Scan for the cell matching the given text and deliver its [x, y] coordinate at center. 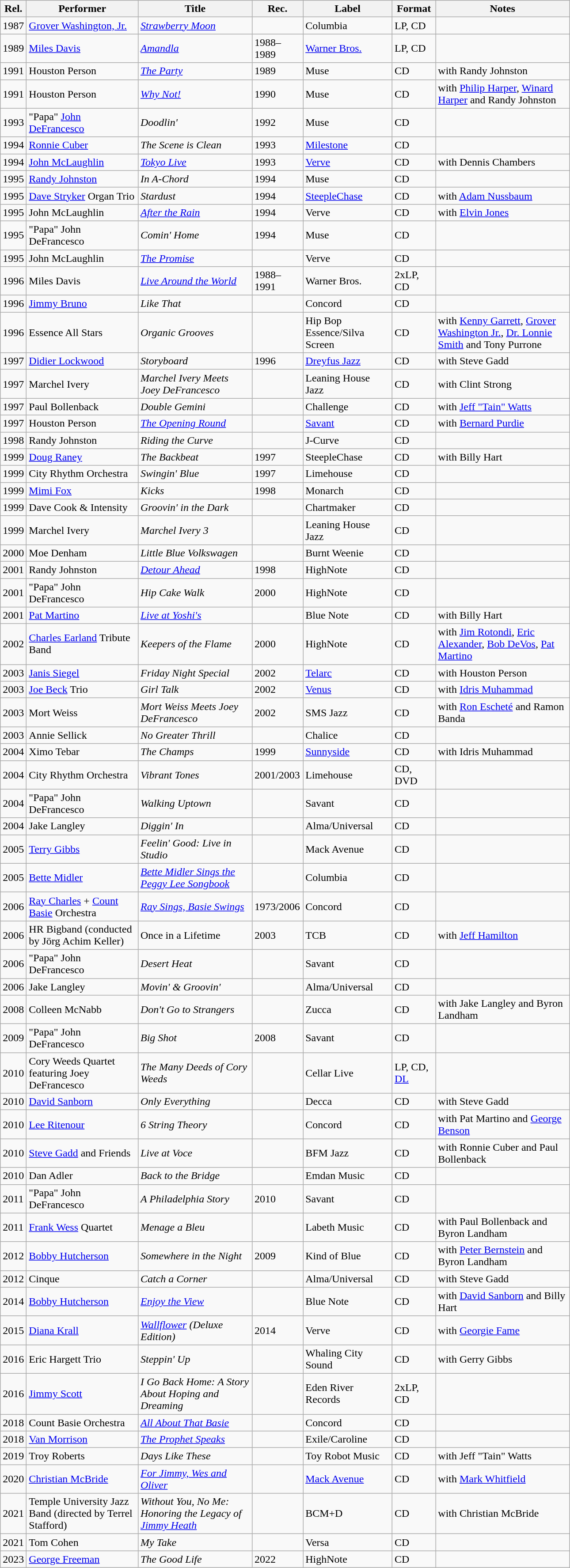
Back to the Bridge [195, 1176]
with David Sanborn and Billy Hart [503, 1302]
Joe Beck Trio [82, 690]
Ronnie Cuber [82, 145]
Kicks [195, 491]
Once in a Lifetime [195, 935]
Riding the Curve [195, 440]
Van Morrison [82, 1440]
Rel. [13, 9]
Menage a Bleu [195, 1228]
Doug Raney [82, 457]
Diggin' In [195, 826]
CD, DVD [414, 775]
1987 [13, 26]
Labeth Music [348, 1228]
Detour Ahead [195, 570]
Decca [348, 1102]
Live Around the World [195, 281]
BCM+D [348, 1514]
TCB [348, 935]
Comin' Home [195, 235]
Janis Siegel [82, 673]
Little Blue Volkswagen [195, 553]
Exile/Caroline [348, 1440]
George Freeman [82, 1559]
with Gerry Gibbs [503, 1359]
The Prophet Speaks [195, 1440]
All About That Basie [195, 1422]
with Jeff Hamilton [503, 935]
Catch a Corner [195, 1279]
2022 [277, 1559]
Live at Voce [195, 1153]
Versa [348, 1542]
The Champs [195, 752]
Hip Cake Walk [195, 593]
2015 [13, 1330]
Label [348, 9]
Doodlin' [195, 123]
Organic Grooves [195, 332]
Pat Martino [82, 616]
Storyboard [195, 361]
Dreyfus Jazz [348, 361]
Steve Gadd and Friends [82, 1153]
Grover Washington, Jr. [82, 26]
Cory Weeds Quartet featuring Joey DeFrancesco [82, 1073]
After the Rain [195, 212]
Troy Roberts [82, 1456]
Performer [82, 9]
Dan Adler [82, 1176]
with Elvin Jones [503, 212]
Steppin' Up [195, 1359]
with Peter Bernstein and Byron Landham [503, 1256]
Jimmy Scott [82, 1394]
Charles Earland Tribute Band [82, 644]
2019 [13, 1456]
Ray Sings, Basie Swings [195, 906]
with Jake Langley and Byron Landham [503, 1009]
Amandla [195, 49]
SMS Jazz [348, 713]
Sunnyside [348, 752]
Temple University Jazz Band (directed by Terrel Stafford) [82, 1514]
Only Everything [195, 1102]
The Backbeat [195, 457]
Dave Cook & Intensity [82, 507]
Venus [348, 690]
Milestone [348, 145]
with Pat Martino and George Benson [503, 1124]
6 String Theory [195, 1124]
2023 [13, 1559]
Marchel Ivery Meets Joey DeFrancesco [195, 384]
Swingin' Blue [195, 474]
Cinque [82, 1279]
Don't Go to Strangers [195, 1009]
Days Like These [195, 1456]
Eden River Records [348, 1394]
Diana Krall [82, 1330]
1988–1989 [277, 49]
BFM Jazz [348, 1153]
Whaling City Sound [348, 1359]
Terry Gibbs [82, 849]
with Ronnie Cuber and Paul Bollenback [503, 1153]
Chalice [348, 735]
Vibrant Tones [195, 775]
Chartmaker [348, 507]
Live at Yoshi's [195, 616]
Double Gemini [195, 407]
Wallflower (Deluxe Edition) [195, 1330]
Title [195, 9]
Stardust [195, 196]
Rec. [277, 9]
HR Bigband (conducted by Jörg Achim Keller) [82, 935]
Ray Charles + Count Basie Orchestra [82, 906]
Count Basie Orchestra [82, 1422]
Zucca [348, 1009]
with Ron Escheté and Ramon Banda [503, 713]
with Houston Person [503, 673]
Cellar Live [348, 1073]
The Party [195, 71]
Paul Bollenback [82, 407]
Didier Lockwood [82, 361]
Walking Uptown [195, 804]
Toy Robot Music [348, 1456]
Mimi Fox [82, 491]
Challenge [348, 407]
Lee Ritenour [82, 1124]
Notes [503, 9]
1988–1991 [277, 281]
I Go Back Home: A Story About Hoping and Dreaming [195, 1394]
Annie Sellick [82, 735]
Moe Denham [82, 553]
The Promise [195, 258]
Desert Heat [195, 963]
No Greater Thrill [195, 735]
Big Shot [195, 1039]
2020 [13, 1479]
with Georgie Fame [503, 1330]
Frank Wess Quartet [82, 1228]
1990 [277, 94]
Kind of Blue [348, 1256]
Movin' & Groovin' [195, 987]
Keepers of the Flame [195, 644]
Friday Night Special [195, 673]
Ximo Tebar [82, 752]
J-Curve [348, 440]
Tokyo Live [195, 162]
with Christian McBride [503, 1514]
Feelin' Good: Live in Studio [195, 849]
Bette Midler Sings the Peggy Lee Songbook [195, 878]
Enjoy the View [195, 1302]
For Jimmy, Wes and Oliver [195, 1479]
Monarch [348, 491]
Hip Bop Essence/Silva Screen [348, 332]
The Scene is Clean [195, 145]
with Bernard Purdie [503, 423]
with Jim Rotondi, Eric Alexander, Bob DeVos, Pat Martino [503, 644]
Format [414, 9]
with Paul Bollenback and Byron Landham [503, 1228]
Jimmy Bruno [82, 304]
Colleen McNabb [82, 1009]
2001/2003 [277, 775]
1992 [277, 123]
Like That [195, 304]
My Take [195, 1542]
Girl Talk [195, 690]
Somewhere in the Night [195, 1256]
Marchel Ivery 3 [195, 530]
with Randy Johnston [503, 71]
The Many Deeds of Cory Weeds [195, 1073]
with Kenny Garrett, Grover Washington Jr., Dr. Lonnie Smith and Tony Purrone [503, 332]
The Opening Round [195, 423]
Eric Hargett Trio [82, 1359]
with Philip Harper, Winard Harper and Randy Johnston [503, 94]
LP, CD, DL [414, 1073]
Burnt Weenie [348, 553]
Emdan Music [348, 1176]
Groovin' in the Dark [195, 507]
Telarc [348, 673]
Without You, No Me: Honoring the Legacy of Jimmy Heath [195, 1514]
Mort Weiss [82, 713]
The Good Life [195, 1559]
Mort Weiss Meets Joey DeFrancesco [195, 713]
Why Not! [195, 94]
Bette Midler [82, 878]
1973/2006 [277, 906]
with Dennis Chambers [503, 162]
with Mark Whitfield [503, 1479]
Christian McBride [82, 1479]
Dave Stryker Organ Trio [82, 196]
Strawberry Moon [195, 26]
with Clint Strong [503, 384]
David Sanborn [82, 1102]
Essence All Stars [82, 332]
Tom Cohen [82, 1542]
A Philadelphia Story [195, 1198]
In A-Chord [195, 179]
with Adam Nussbaum [503, 196]
